Scan for the cell matching the given text and deliver its [X, Y] coordinate at center. 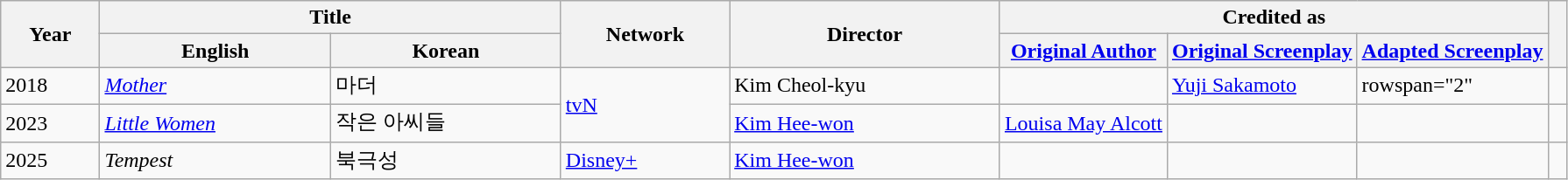
Korean [447, 51]
Original Author [1083, 51]
북극성 [447, 161]
2018 [51, 86]
Year [51, 34]
Adapted Screenplay [1452, 51]
tvN [645, 105]
English [215, 51]
rowspan="2" [1452, 86]
Director [865, 34]
Little Women [215, 122]
2023 [51, 122]
Yuji Sakamoto [1261, 86]
Title [330, 17]
마더 [447, 86]
Network [645, 34]
2025 [51, 161]
Louisa May Alcott [1083, 122]
Original Screenplay [1261, 51]
Disney+ [645, 161]
Tempest [215, 161]
Kim Cheol-kyu [865, 86]
Mother [215, 86]
Credited as [1274, 17]
작은 아씨들 [447, 122]
